Determine the [x, y] coordinate at the center of the cell enclosing the given text.  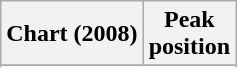
Peakposition [189, 34]
Chart (2008) [72, 34]
